Provide the [x, y] coordinate of the cell's center where the given text is located.  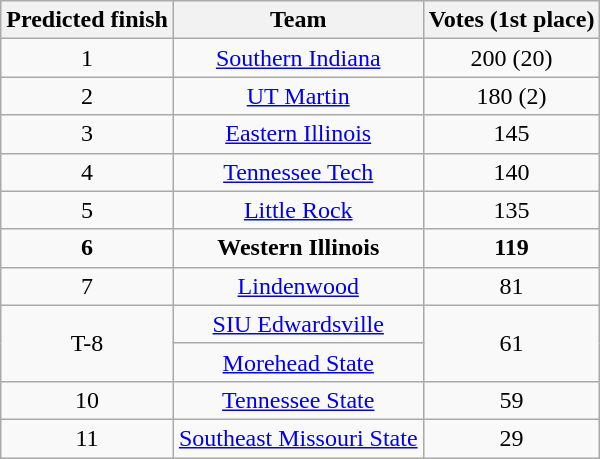
3 [88, 134]
5 [88, 210]
11 [88, 438]
Southeast Missouri State [298, 438]
Team [298, 20]
Southern Indiana [298, 58]
Votes (1st place) [512, 20]
59 [512, 400]
T-8 [88, 343]
Tennessee Tech [298, 172]
2 [88, 96]
29 [512, 438]
135 [512, 210]
200 (20) [512, 58]
6 [88, 248]
Predicted finish [88, 20]
Morehead State [298, 362]
7 [88, 286]
61 [512, 343]
140 [512, 172]
Eastern Illinois [298, 134]
Western Illinois [298, 248]
SIU Edwardsville [298, 324]
1 [88, 58]
81 [512, 286]
119 [512, 248]
Tennessee State [298, 400]
Little Rock [298, 210]
Lindenwood [298, 286]
180 (2) [512, 96]
145 [512, 134]
UT Martin [298, 96]
10 [88, 400]
4 [88, 172]
